Return the (X, Y) coordinate for the center point of the cell that contains the specified text.  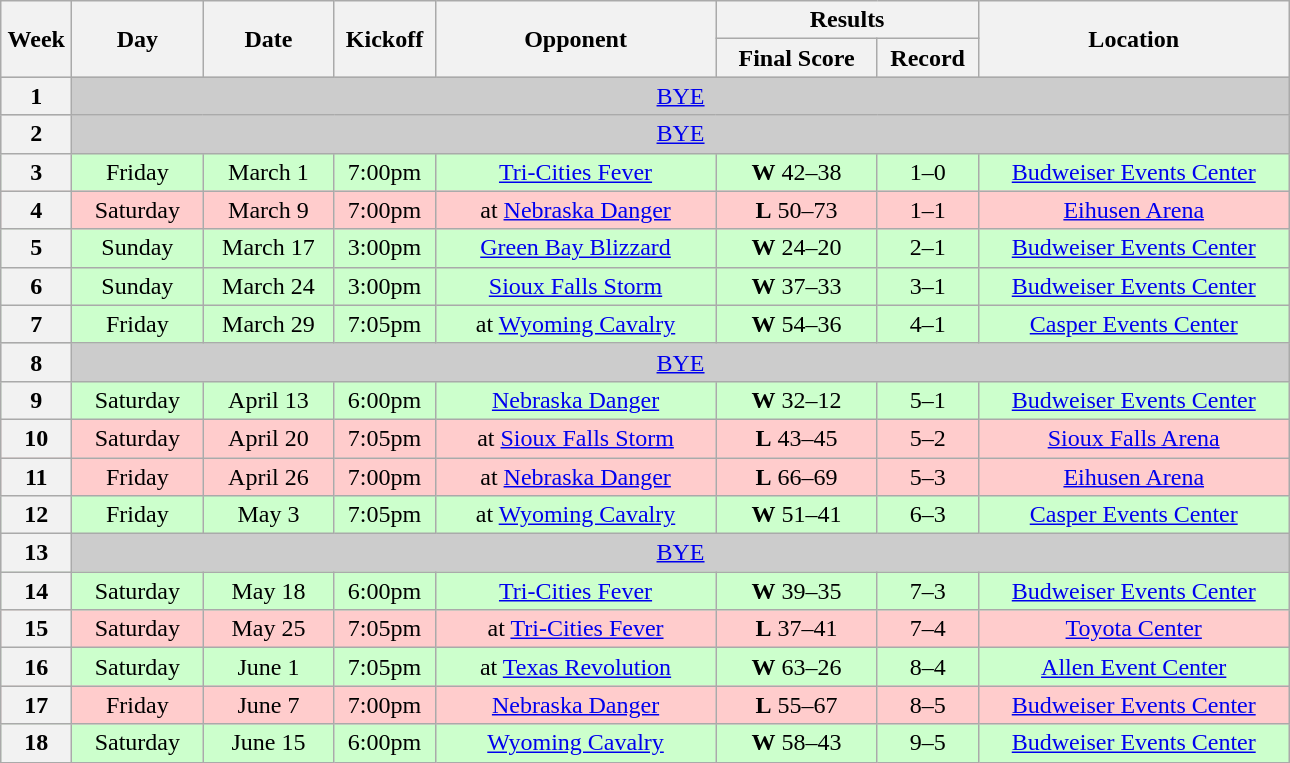
L 43–45 (796, 438)
Date (268, 39)
6 (36, 286)
9 (36, 400)
W 51–41 (796, 515)
7 (36, 324)
W 37–33 (796, 286)
2–1 (928, 248)
L 37–41 (796, 629)
Allen Event Center (1134, 667)
2 (36, 134)
Sioux Falls Storm (576, 286)
7–3 (928, 591)
3–1 (928, 286)
11 (36, 477)
18 (36, 743)
5–2 (928, 438)
May 18 (268, 591)
12 (36, 515)
3 (36, 172)
5–1 (928, 400)
June 15 (268, 743)
Record (928, 58)
March 17 (268, 248)
W 63–26 (796, 667)
Day (138, 39)
L 55–67 (796, 705)
Kickoff (384, 39)
8–4 (928, 667)
5–3 (928, 477)
10 (36, 438)
Week (36, 39)
14 (36, 591)
Toyota Center (1134, 629)
Opponent (576, 39)
April 20 (268, 438)
W 39–35 (796, 591)
7–4 (928, 629)
L 66–69 (796, 477)
at Tri-Cities Fever (576, 629)
L 50–73 (796, 210)
June 7 (268, 705)
April 13 (268, 400)
8 (36, 362)
1 (36, 96)
W 32–12 (796, 400)
1–1 (928, 210)
March 1 (268, 172)
5 (36, 248)
9–5 (928, 743)
17 (36, 705)
March 29 (268, 324)
at Sioux Falls Storm (576, 438)
16 (36, 667)
May 3 (268, 515)
March 9 (268, 210)
June 1 (268, 667)
May 25 (268, 629)
W 24–20 (796, 248)
15 (36, 629)
8–5 (928, 705)
April 26 (268, 477)
Sioux Falls Arena (1134, 438)
at Texas Revolution (576, 667)
W 42–38 (796, 172)
4 (36, 210)
6–3 (928, 515)
Location (1134, 39)
Results (847, 20)
Green Bay Blizzard (576, 248)
4–1 (928, 324)
1–0 (928, 172)
Final Score (796, 58)
W 58–43 (796, 743)
March 24 (268, 286)
Wyoming Cavalry (576, 743)
13 (36, 553)
W 54–36 (796, 324)
